Scan for the cell matching the given text and deliver its (x, y) coordinate at center. 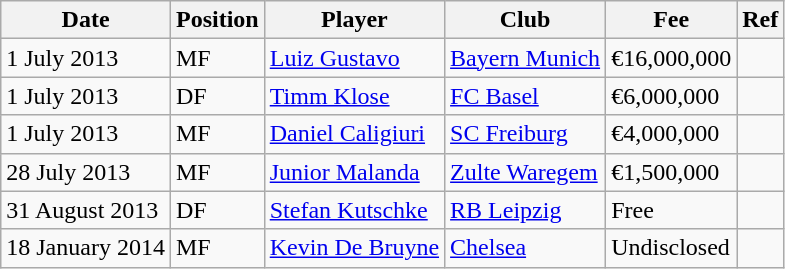
Kevin De Bruyne (354, 248)
RB Leipzig (526, 210)
FC Basel (526, 96)
Club (526, 20)
Free (672, 210)
€4,000,000 (672, 134)
€6,000,000 (672, 96)
Luiz Gustavo (354, 58)
Junior Malanda (354, 172)
Date (86, 20)
18 January 2014 (86, 248)
SC Freiburg (526, 134)
Daniel Caligiuri (354, 134)
Undisclosed (672, 248)
Ref (760, 20)
Player (354, 20)
€1,500,000 (672, 172)
31 August 2013 (86, 210)
Bayern Munich (526, 58)
Zulte Waregem (526, 172)
Chelsea (526, 248)
Fee (672, 20)
Stefan Kutschke (354, 210)
€16,000,000 (672, 58)
28 July 2013 (86, 172)
Position (217, 20)
Timm Klose (354, 96)
